Output the (X, Y) coordinate of the center of the cell containing the given text.  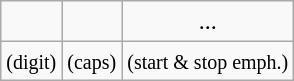
... (208, 21)
(digit) (32, 61)
(start & stop emph.) (208, 61)
(caps) (92, 61)
